Find where the given text appears and provide that cell's center as [x, y] coordinate. 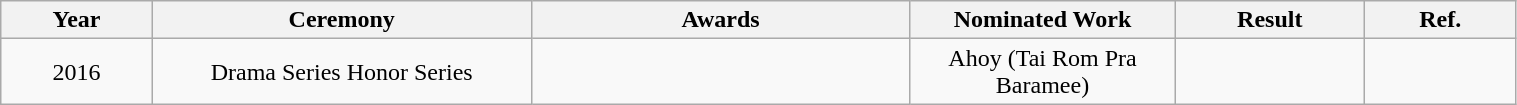
Nominated Work [1042, 20]
Awards [720, 20]
Result [1270, 20]
Ref. [1440, 20]
Ceremony [342, 20]
Ahoy (Tai Rom Pra Baramee) [1042, 72]
2016 [77, 72]
Drama Series Honor Series [342, 72]
Year [77, 20]
